Return [X, Y] of the center of cell containing provided text 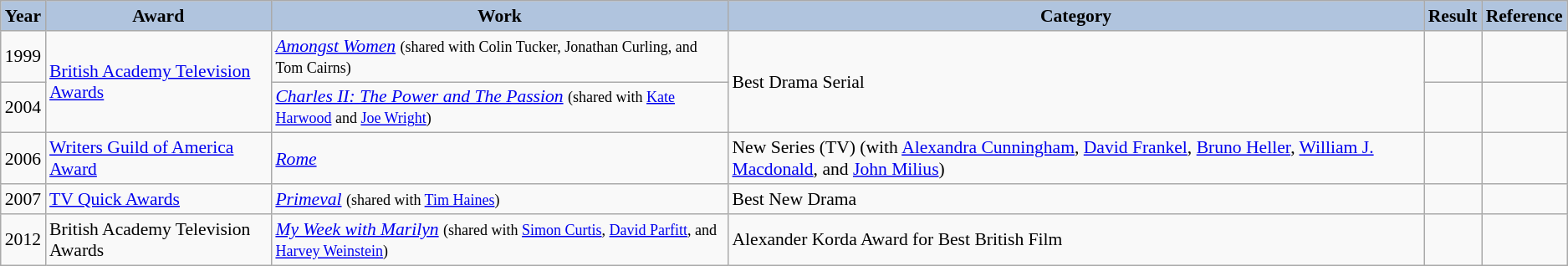
2012 [23, 239]
2004 [23, 107]
Result [1453, 16]
New Series (TV) (with Alexandra Cunningham, David Frankel, Bruno Heller, William J. Macdonald, and John Milius) [1075, 159]
Year [23, 16]
Work [499, 16]
TV Quick Awards [158, 199]
Primeval (shared with Tim Haines) [499, 199]
Alexander Korda Award for Best British Film [1075, 239]
2006 [23, 159]
Amongst Women (shared with Colin Tucker, Jonathan Curling, and Tom Cairns) [499, 57]
Writers Guild of America Award [158, 159]
Category [1075, 16]
Award [158, 16]
1999 [23, 57]
Best Drama Serial [1075, 82]
Charles II: The Power and The Passion (shared with Kate Harwood and Joe Wright) [499, 107]
Rome [499, 159]
Best New Drama [1075, 199]
Reference [1525, 16]
My Week with Marilyn (shared with Simon Curtis, David Parfitt, and Harvey Weinstein) [499, 239]
2007 [23, 199]
